Pinpoint the cell where the given text exists, returning its [x, y] midpoint coordinate. 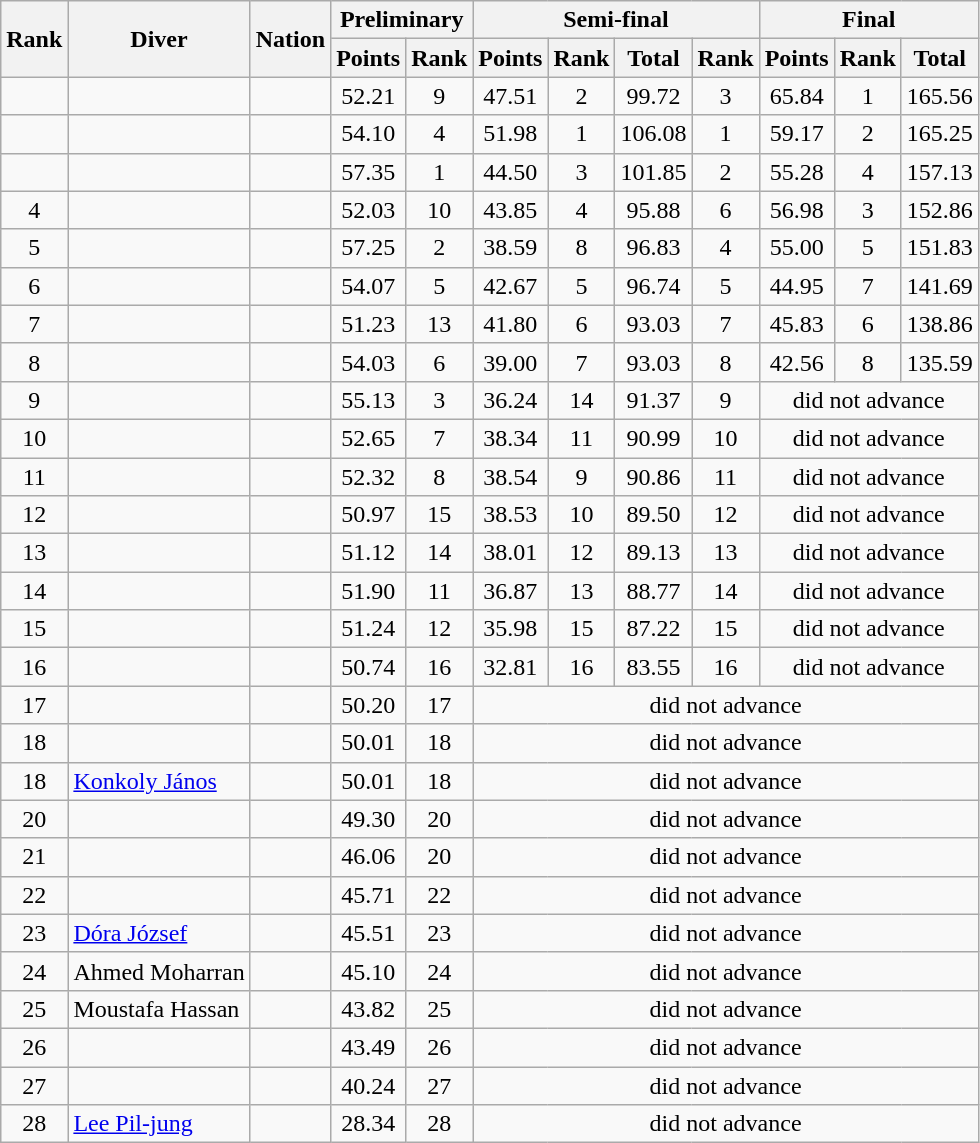
51.23 [368, 324]
99.72 [654, 96]
50.97 [368, 515]
Konkoly János [159, 781]
165.56 [940, 96]
87.22 [654, 629]
42.56 [796, 362]
Lee Pil-jung [159, 1124]
43.85 [510, 210]
138.86 [940, 324]
101.85 [654, 172]
45.51 [368, 933]
57.25 [368, 248]
57.35 [368, 172]
50.74 [368, 667]
152.86 [940, 210]
90.86 [654, 477]
89.13 [654, 553]
44.95 [796, 286]
96.74 [654, 286]
135.59 [940, 362]
91.37 [654, 400]
39.00 [510, 362]
52.65 [368, 438]
157.13 [940, 172]
52.03 [368, 210]
55.13 [368, 400]
51.90 [368, 591]
46.06 [368, 857]
51.12 [368, 553]
45.10 [368, 971]
38.53 [510, 515]
Moustafa Hassan [159, 1009]
88.77 [654, 591]
95.88 [654, 210]
106.08 [654, 134]
47.51 [510, 96]
49.30 [368, 819]
38.59 [510, 248]
43.82 [368, 1009]
41.80 [510, 324]
44.50 [510, 172]
38.34 [510, 438]
36.87 [510, 591]
52.32 [368, 477]
40.24 [368, 1085]
50.20 [368, 705]
51.98 [510, 134]
65.84 [796, 96]
54.10 [368, 134]
Ahmed Moharran [159, 971]
55.00 [796, 248]
141.69 [940, 286]
36.24 [510, 400]
151.83 [940, 248]
45.83 [796, 324]
59.17 [796, 134]
89.50 [654, 515]
Diver [159, 39]
165.25 [940, 134]
28.34 [368, 1124]
83.55 [654, 667]
38.54 [510, 477]
90.99 [654, 438]
54.07 [368, 286]
55.28 [796, 172]
Final [868, 20]
21 [34, 857]
35.98 [510, 629]
96.83 [654, 248]
Nation [290, 39]
32.81 [510, 667]
52.21 [368, 96]
Semi-final [616, 20]
56.98 [796, 210]
45.71 [368, 895]
54.03 [368, 362]
42.67 [510, 286]
Preliminary [402, 20]
38.01 [510, 553]
43.49 [368, 1047]
Dóra József [159, 933]
51.24 [368, 629]
